Provide the (X, Y) coordinate of the cell's center where the given text is located.  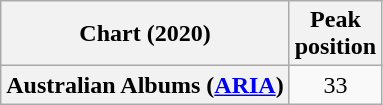
Chart (2020) (145, 34)
33 (335, 85)
Australian Albums (ARIA) (145, 85)
Peakposition (335, 34)
